For the text-containing cell, return its midpoint in [X, Y] coordinate format. 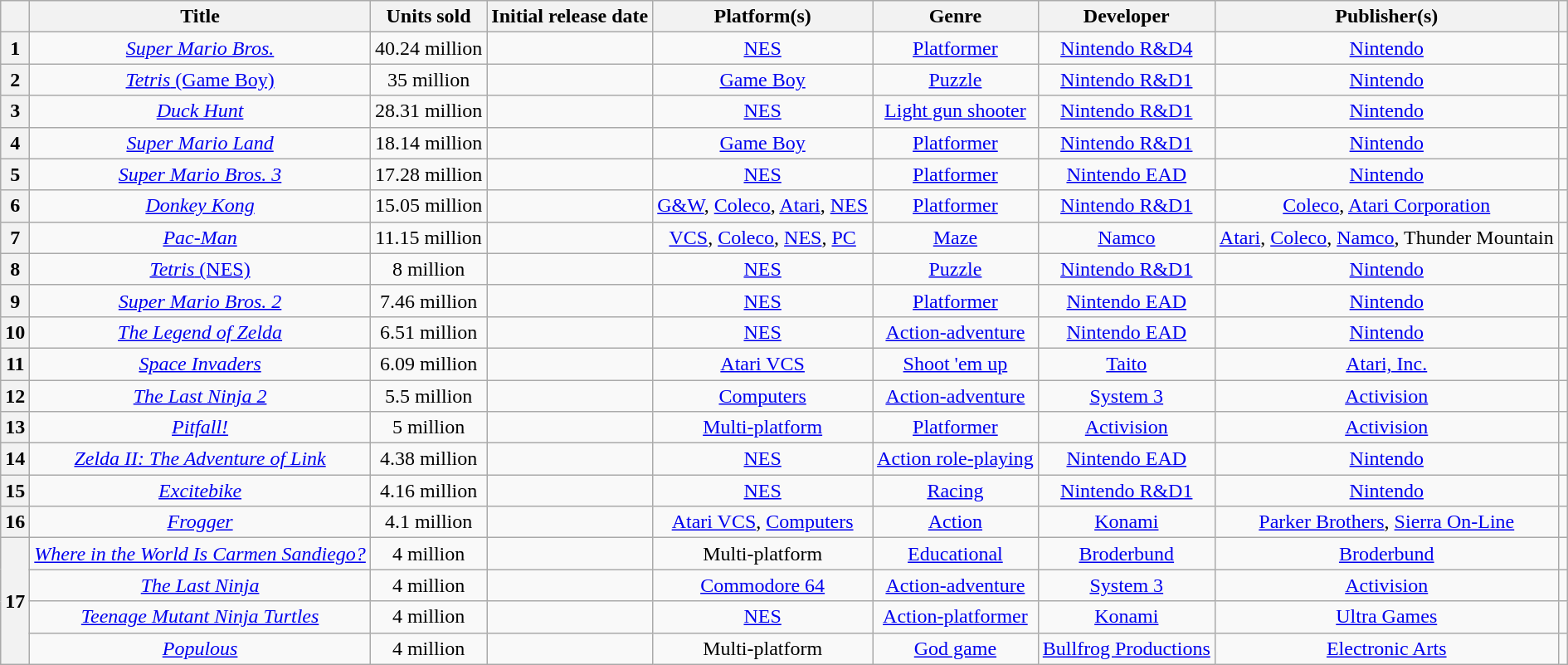
Taito [1127, 364]
Excitebike [201, 491]
Action [956, 522]
15.05 million [428, 206]
Developer [1127, 17]
Tetris (Game Boy) [201, 80]
Atari, Inc. [1386, 364]
28.31 million [428, 111]
Racing [956, 491]
Shoot 'em up [956, 364]
Super Mario Bros. 3 [201, 174]
Bullfrog Productions [1127, 648]
Action-platformer [956, 617]
11.15 million [428, 237]
Genre [956, 17]
Where in the World Is Carmen Sandiego? [201, 554]
10 [15, 332]
4.38 million [428, 459]
The Last Ninja 2 [201, 396]
18.14 million [428, 143]
3 [15, 111]
Pitfall! [201, 428]
5.5 million [428, 396]
Atari VCS, Computers [763, 522]
G&W, Coleco, Atari, NES [763, 206]
Educational [956, 554]
Populous [201, 648]
5 million [428, 428]
Units sold [428, 17]
Atari, Coleco, Namco, Thunder Mountain [1386, 237]
Donkey Kong [201, 206]
8 [15, 269]
Maze [956, 237]
Super Mario Bros. [201, 48]
5 [15, 174]
40.24 million [428, 48]
The Legend of Zelda [201, 332]
7.46 million [428, 301]
16 [15, 522]
Coleco, Atari Corporation [1386, 206]
14 [15, 459]
Tetris (NES) [201, 269]
Space Invaders [201, 364]
Super Mario Land [201, 143]
Commodore 64 [763, 585]
Namco [1127, 237]
Duck Hunt [201, 111]
8 million [428, 269]
7 [15, 237]
Teenage Mutant Ninja Turtles [201, 617]
Zelda II: The Adventure of Link [201, 459]
13 [15, 428]
Electronic Arts [1386, 648]
Atari VCS [763, 364]
Computers [763, 396]
Parker Brothers, Sierra On-Line [1386, 522]
Action role-playing [956, 459]
Ultra Games [1386, 617]
Light gun shooter [956, 111]
6.51 million [428, 332]
VCS, Coleco, NES, PC [763, 237]
Frogger [201, 522]
God game [956, 648]
15 [15, 491]
Super Mario Bros. 2 [201, 301]
17.28 million [428, 174]
4 [15, 143]
35 million [428, 80]
17 [15, 601]
The Last Ninja [201, 585]
Platform(s) [763, 17]
1 [15, 48]
4.16 million [428, 491]
2 [15, 80]
Publisher(s) [1386, 17]
4.1 million [428, 522]
9 [15, 301]
Initial release date [570, 17]
Title [201, 17]
6.09 million [428, 364]
Nintendo R&D4 [1127, 48]
6 [15, 206]
11 [15, 364]
12 [15, 396]
Pac-Man [201, 237]
